Return the [X, Y] coordinate for the center point of the cell that contains the specified text.  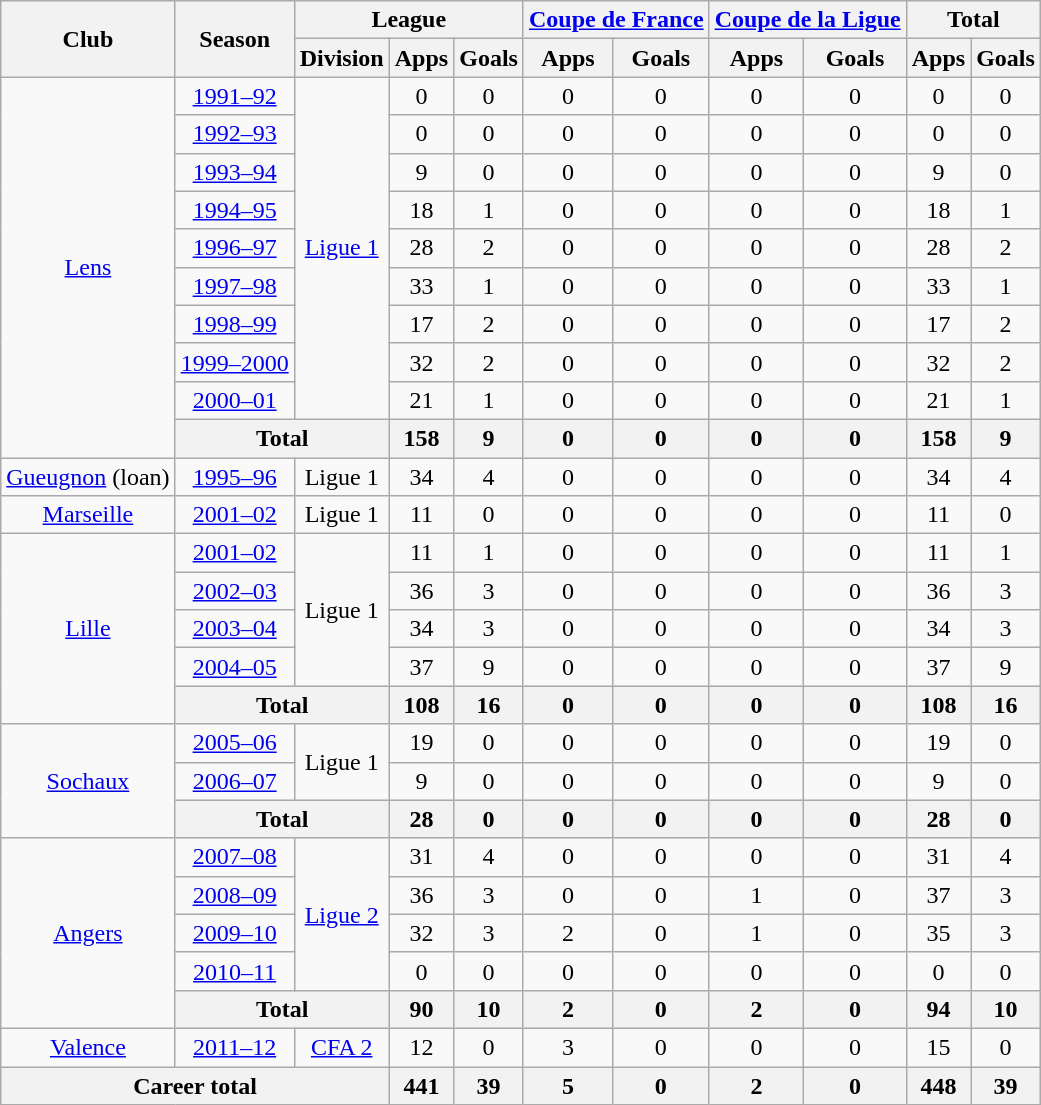
441 [421, 1085]
Angers [88, 933]
12 [421, 1047]
2000–01 [234, 400]
Marseille [88, 515]
Coupe de la Ligue [808, 20]
Ligue 2 [342, 914]
CFA 2 [342, 1047]
1996–97 [234, 248]
1997–98 [234, 286]
Career total [195, 1085]
Division [342, 58]
Lens [88, 268]
2004–05 [234, 667]
2010–11 [234, 971]
15 [938, 1047]
5 [568, 1085]
Sochaux [88, 781]
2007–08 [234, 857]
Club [88, 39]
Lille [88, 629]
Coupe de France [616, 20]
Valence [88, 1047]
1998–99 [234, 324]
1999–2000 [234, 362]
94 [938, 1009]
1993–94 [234, 172]
1991–92 [234, 96]
2005–06 [234, 743]
35 [938, 933]
2006–07 [234, 781]
1994–95 [234, 210]
2003–04 [234, 629]
Gueugnon (loan) [88, 477]
448 [938, 1085]
2002–03 [234, 591]
2008–09 [234, 895]
90 [421, 1009]
League [408, 20]
1995–96 [234, 477]
2009–10 [234, 933]
2011–12 [234, 1047]
1992–93 [234, 134]
Season [234, 39]
